Return the (x, y) coordinate for the center point of the cell that contains the specified text.  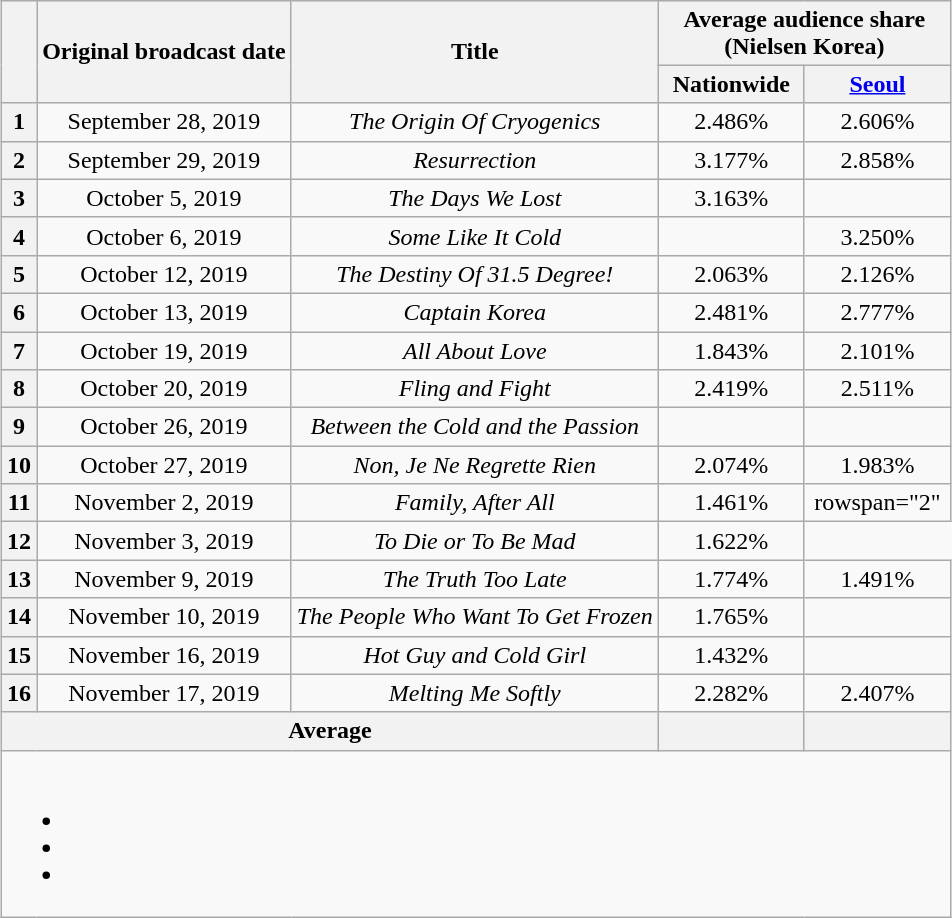
Resurrection (474, 160)
November 10, 2019 (164, 617)
The Origin Of Cryogenics (474, 122)
9 (20, 427)
November 3, 2019 (164, 541)
5 (20, 274)
1 (20, 122)
2.419% (731, 389)
Nationwide (731, 84)
October 27, 2019 (164, 465)
Family, After All (474, 503)
1.461% (731, 503)
6 (20, 312)
13 (20, 579)
October 13, 2019 (164, 312)
All About Love (474, 351)
September 28, 2019 (164, 122)
Hot Guy and Cold Girl (474, 655)
2.282% (731, 693)
The Days We Lost (474, 198)
rowspan="2" (877, 503)
Seoul (877, 84)
16 (20, 693)
10 (20, 465)
The Truth Too Late (474, 579)
October 20, 2019 (164, 389)
Average (330, 731)
October 6, 2019 (164, 236)
8 (20, 389)
November 17, 2019 (164, 693)
3.163% (731, 198)
2.777% (877, 312)
The Destiny Of 31.5 Degree! (474, 274)
Non, Je Ne Regrette Rien (474, 465)
1.983% (877, 465)
1.432% (731, 655)
November 2, 2019 (164, 503)
2.858% (877, 160)
11 (20, 503)
2.511% (877, 389)
November 9, 2019 (164, 579)
November 16, 2019 (164, 655)
October 19, 2019 (164, 351)
2.407% (877, 693)
October 26, 2019 (164, 427)
2.074% (731, 465)
2.606% (877, 122)
15 (20, 655)
Original broadcast date (164, 52)
1.622% (731, 541)
2.486% (731, 122)
1.491% (877, 579)
3 (20, 198)
7 (20, 351)
1.774% (731, 579)
2.101% (877, 351)
Between the Cold and the Passion (474, 427)
3.250% (877, 236)
3.177% (731, 160)
September 29, 2019 (164, 160)
12 (20, 541)
Average audience share(Nielsen Korea) (804, 32)
2.126% (877, 274)
2.063% (731, 274)
4 (20, 236)
To Die or To Be Mad (474, 541)
1.765% (731, 617)
Some Like It Cold (474, 236)
2.481% (731, 312)
2 (20, 160)
Title (474, 52)
Captain Korea (474, 312)
1.843% (731, 351)
The People Who Want To Get Frozen (474, 617)
Melting Me Softly (474, 693)
October 12, 2019 (164, 274)
14 (20, 617)
October 5, 2019 (164, 198)
Fling and Fight (474, 389)
